Capture the cell that displays the provided text and extract its [X, Y] central coordinate. 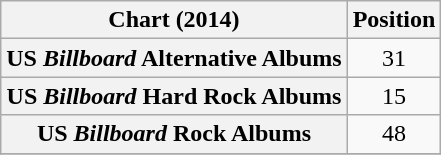
31 [394, 58]
Chart (2014) [174, 20]
US Billboard Alternative Albums [174, 58]
US Billboard Rock Albums [174, 134]
48 [394, 134]
15 [394, 96]
Position [394, 20]
US Billboard Hard Rock Albums [174, 96]
